Return [X, Y] of the center of cell containing provided text 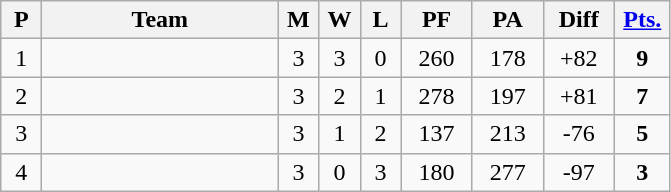
PA [508, 20]
7 [642, 96]
W [340, 20]
L [380, 20]
+81 [578, 96]
213 [508, 134]
278 [436, 96]
137 [436, 134]
PF [436, 20]
Diff [578, 20]
180 [436, 172]
Team [160, 20]
5 [642, 134]
9 [642, 58]
197 [508, 96]
-76 [578, 134]
P [22, 20]
260 [436, 58]
277 [508, 172]
4 [22, 172]
-97 [578, 172]
Pts. [642, 20]
+82 [578, 58]
M [298, 20]
178 [508, 58]
